Output the (x, y) coordinate of the center of the cell containing the given text.  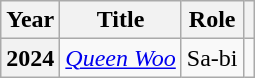
Queen Woo (121, 58)
Sa-bi (212, 58)
Role (212, 20)
Title (121, 20)
Year (30, 20)
2024 (30, 58)
